Find where the given text appears and provide that cell's center as (X, Y) coordinate. 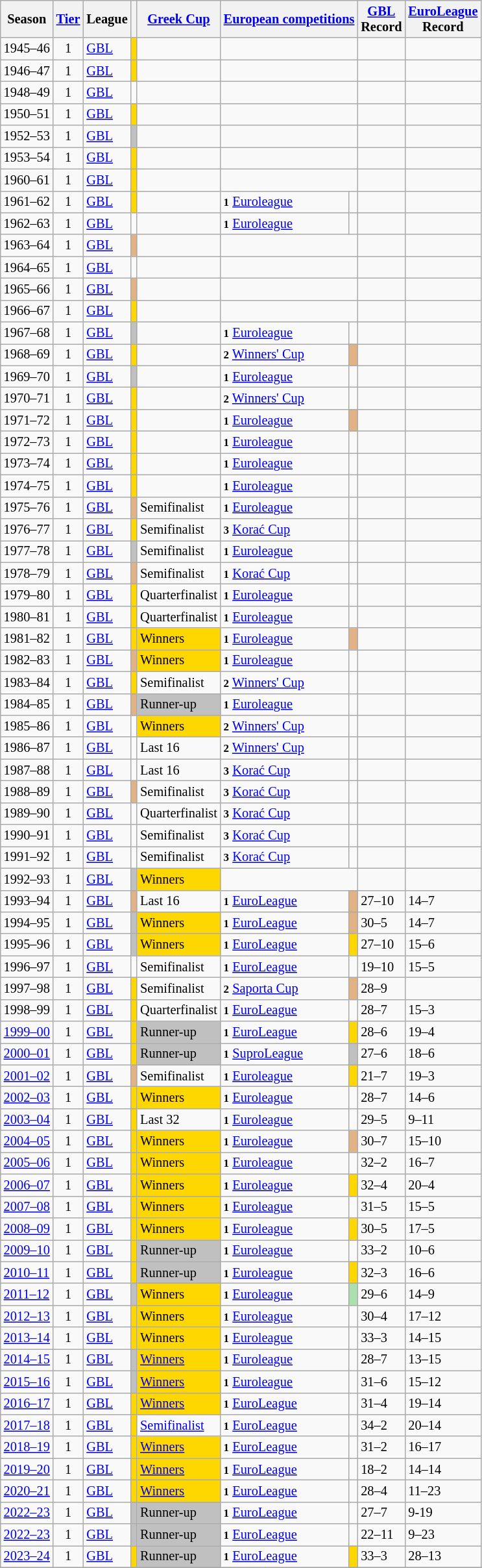
European competitions (289, 19)
1994–95 (27, 923)
18–6 (442, 1054)
9-19 (442, 1513)
30–7 (381, 1141)
1963–64 (27, 245)
14–6 (442, 1098)
1962–63 (27, 223)
1975–76 (27, 508)
31–5 (381, 1207)
15–6 (442, 945)
1990–91 (27, 836)
1948–49 (27, 92)
19–10 (381, 967)
2 Saporta Cup (284, 988)
19–3 (442, 1076)
27–6 (381, 1054)
1976–77 (27, 529)
27–7 (381, 1513)
2008–09 (27, 1228)
Greek Cup (179, 19)
2015–16 (27, 1382)
1992–93 (27, 879)
1988–89 (27, 791)
1972–73 (27, 442)
2017–18 (27, 1425)
2000–01 (27, 1054)
1998–99 (27, 1010)
9–11 (442, 1119)
EuroLeague Record (442, 19)
2019–20 (27, 1469)
32–3 (381, 1273)
2002–03 (27, 1098)
2003–04 (27, 1119)
21–7 (381, 1076)
9–23 (442, 1535)
1977–78 (27, 551)
34–2 (381, 1425)
1952–53 (27, 136)
14–15 (442, 1338)
1983–84 (27, 682)
1980–81 (27, 617)
28–9 (381, 988)
1997–98 (27, 988)
1953–54 (27, 158)
33–2 (381, 1251)
22–11 (381, 1535)
17–12 (442, 1316)
Last 32 (179, 1119)
1964–65 (27, 268)
1985–86 (27, 726)
Tier (69, 19)
1971–72 (27, 420)
11–23 (442, 1491)
19–4 (442, 1032)
2014–15 (27, 1360)
1978–79 (27, 573)
20–14 (442, 1425)
Season (27, 19)
1981–82 (27, 639)
1996–97 (27, 967)
1965–66 (27, 289)
2007–08 (27, 1207)
1973–74 (27, 464)
14–9 (442, 1294)
32–4 (381, 1185)
2023–24 (27, 1556)
1950–51 (27, 114)
1993–94 (27, 901)
2010–11 (27, 1273)
1 Korać Cup (284, 573)
20–4 (442, 1185)
2004–05 (27, 1141)
2005–06 (27, 1163)
31–6 (381, 1382)
28–4 (381, 1491)
1945–46 (27, 49)
1969–70 (27, 377)
28–6 (381, 1032)
19–14 (442, 1404)
16–6 (442, 1273)
10–6 (442, 1251)
1968–69 (27, 355)
1967–68 (27, 333)
32–2 (381, 1163)
1966–67 (27, 311)
15–10 (442, 1141)
1979–80 (27, 595)
GBL Record (381, 19)
30–4 (381, 1316)
2018–19 (27, 1447)
15–12 (442, 1382)
1970–71 (27, 398)
13–15 (442, 1360)
28–13 (442, 1556)
2013–14 (27, 1338)
29–6 (381, 1294)
1984–85 (27, 704)
2012–13 (27, 1316)
2009–10 (27, 1251)
16–17 (442, 1447)
29–5 (381, 1119)
1991–92 (27, 857)
31–4 (381, 1404)
16–7 (442, 1163)
15–3 (442, 1010)
1995–96 (27, 945)
1987–88 (27, 770)
2001–02 (27, 1076)
31–2 (381, 1447)
League (106, 19)
14–14 (442, 1469)
1974–75 (27, 486)
1999–00 (27, 1032)
18–2 (381, 1469)
1960–61 (27, 180)
17–5 (442, 1228)
1 SuproLeague (284, 1054)
2020–21 (27, 1491)
2016–17 (27, 1404)
1961–62 (27, 202)
2006–07 (27, 1185)
1946–47 (27, 71)
2011–12 (27, 1294)
1989–90 (27, 814)
1986–87 (27, 748)
1982–83 (27, 660)
